Output the (x, y) coordinate of the center of the cell containing the given text.  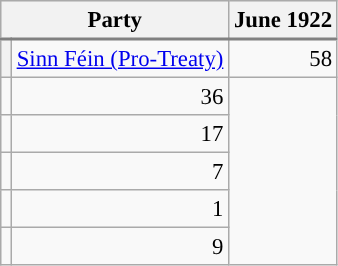
17 (120, 134)
June 1922 (284, 20)
58 (284, 58)
7 (120, 172)
9 (120, 247)
1 (120, 209)
Party (115, 20)
36 (120, 97)
Sinn Féin (Pro-Treaty) (120, 58)
